Return the [x, y] coordinate for the center point of the cell that contains the specified text.  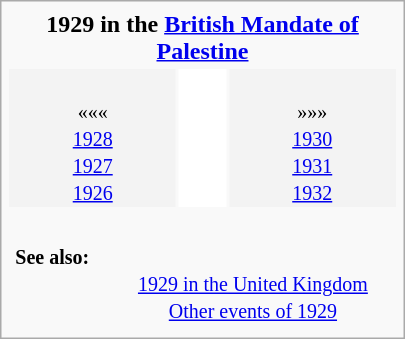
See also: 1929 in the United KingdomOther events of 1929 [202, 270]
1929 in the British Mandate of Palestine [202, 38]
1929 in the United KingdomOther events of 1929 [254, 284]
«««192819271926 [92, 138]
See also: [60, 284]
»»»193019311932 [312, 138]
